Capture the cell that displays the provided text and extract its [x, y] central coordinate. 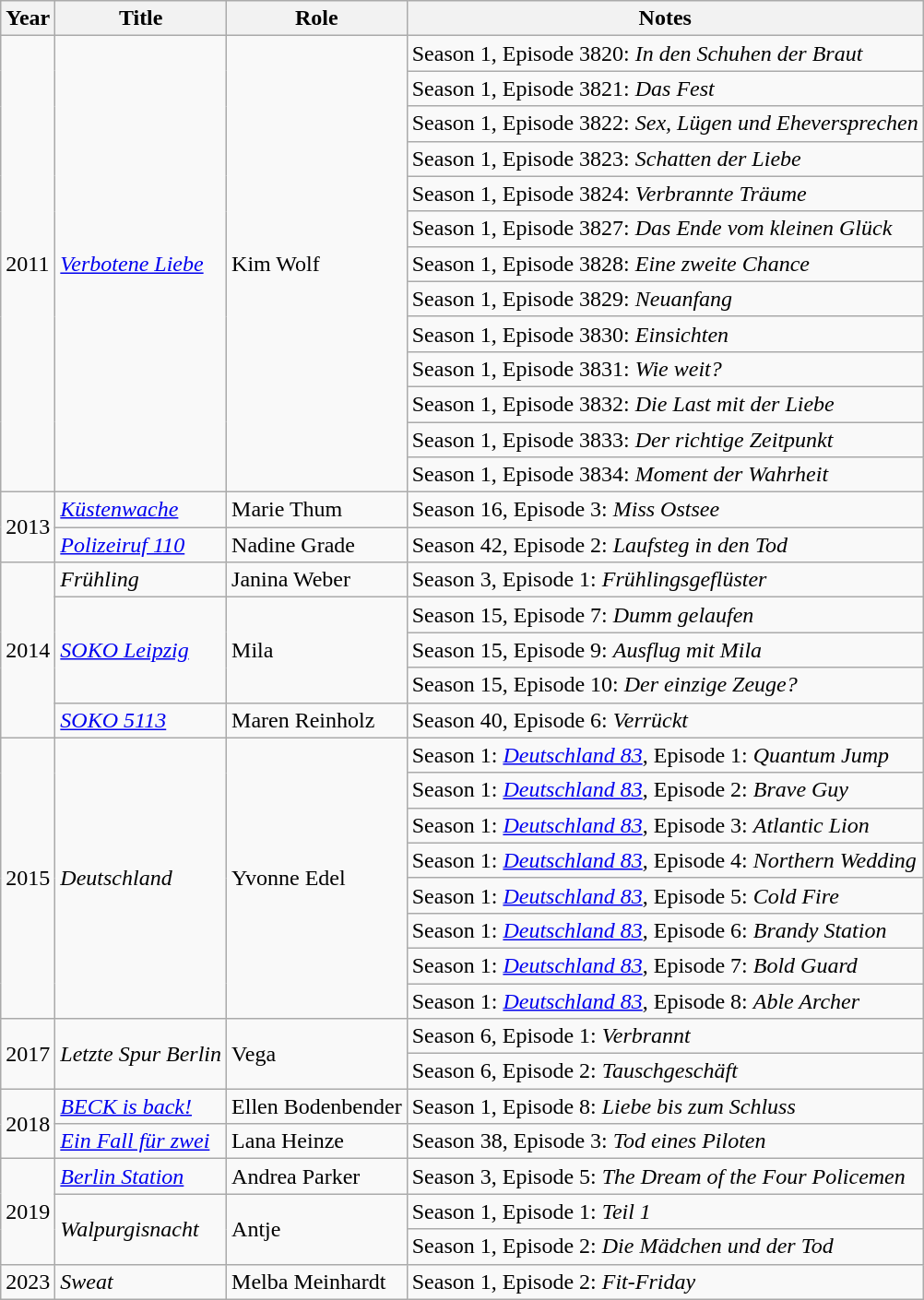
Walpurgisnacht [141, 1229]
Season 1, Episode 3822: Sex, Lügen und Eheversprechen [665, 124]
SOKO 5113 [141, 720]
Season 1, Episode 3830: Einsichten [665, 334]
Season 1: Deutschland 83, Episode 4: Northern Wedding [665, 860]
2023 [28, 1282]
Season 1: Deutschland 83, Episode 6: Brandy Station [665, 930]
Ellen Bodenbender [317, 1106]
2018 [28, 1124]
Andrea Parker [317, 1176]
Ein Fall für zwei [141, 1141]
Janina Weber [317, 580]
Season 6, Episode 1: Verbrannt [665, 1036]
Season 1, Episode 3827: Das Ende vom kleinen Glück [665, 229]
Season 1, Episode 3833: Der richtige Zeitpunkt [665, 440]
2015 [28, 878]
Verbotene Liebe [141, 264]
Season 3, Episode 1: Frühlingsgeflüster [665, 580]
Vega [317, 1054]
2014 [28, 650]
2019 [28, 1211]
Season 1, Episode 3823: Schatten der Liebe [665, 159]
Season 42, Episode 2: Laufsteg in den Tod [665, 545]
Season 1, Episode 2: Die Mädchen und der Tod [665, 1247]
Season 1, Episode 2: Fit-Friday [665, 1282]
Season 16, Episode 3: Miss Ostsee [665, 510]
Season 40, Episode 6: Verrückt [665, 720]
Season 1, Episode 3829: Neuanfang [665, 299]
Title [141, 18]
Nadine Grade [317, 545]
Melba Meinhardt [317, 1282]
2017 [28, 1054]
Season 1, Episode 3832: Die Last mit der Liebe [665, 404]
Season 1, Episode 3821: Das Fest [665, 89]
Frühling [141, 580]
Mila [317, 650]
Season 1, Episode 3834: Moment der Wahrheit [665, 475]
Berlin Station [141, 1176]
Antje [317, 1229]
Season 1, Episode 1: Teil 1 [665, 1211]
Season 1: Deutschland 83, Episode 5: Cold Fire [665, 895]
Polizeiruf 110 [141, 545]
Season 1, Episode 3824: Verbrannte Träume [665, 194]
Season 15, Episode 7: Dumm gelaufen [665, 615]
2013 [28, 527]
Deutschland [141, 878]
Season 15, Episode 9: Ausflug mit Mila [665, 650]
Küstenwache [141, 510]
SOKO Leipzig [141, 650]
Role [317, 18]
Season 1, Episode 8: Liebe bis zum Schluss [665, 1106]
Season 15, Episode 10: Der einzige Zeuge? [665, 685]
2011 [28, 264]
Kim Wolf [317, 264]
Season 1: Deutschland 83, Episode 1: Quantum Jump [665, 755]
Season 3, Episode 5: The Dream of the Four Policemen [665, 1176]
Yvonne Edel [317, 878]
Season 1: Deutschland 83, Episode 3: Atlantic Lion [665, 825]
Season 6, Episode 2: Tauschgeschäft [665, 1071]
Season 1: Deutschland 83, Episode 7: Bold Guard [665, 965]
Season 1, Episode 3831: Wie weit? [665, 369]
Notes [665, 18]
Season 1: Deutschland 83, Episode 2: Brave Guy [665, 790]
Letzte Spur Berlin [141, 1054]
Season 1, Episode 3820: In den Schuhen der Braut [665, 53]
Season 38, Episode 3: Tod eines Piloten [665, 1141]
Lana Heinze [317, 1141]
Sweat [141, 1282]
BECK is back! [141, 1106]
Season 1, Episode 3828: Eine zweite Chance [665, 264]
Marie Thum [317, 510]
Year [28, 18]
Maren Reinholz [317, 720]
Season 1: Deutschland 83, Episode 8: Able Archer [665, 1000]
